Return the [X, Y] coordinate for the center point of the cell that contains the specified text.  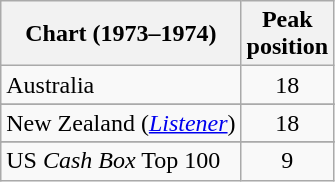
US Cash Box Top 100 [121, 161]
Chart (1973–1974) [121, 34]
Australia [121, 85]
Peakposition [287, 34]
New Zealand (Listener) [121, 123]
9 [287, 161]
